Provide the (X, Y) coordinate of the cell's center where the given text is located.  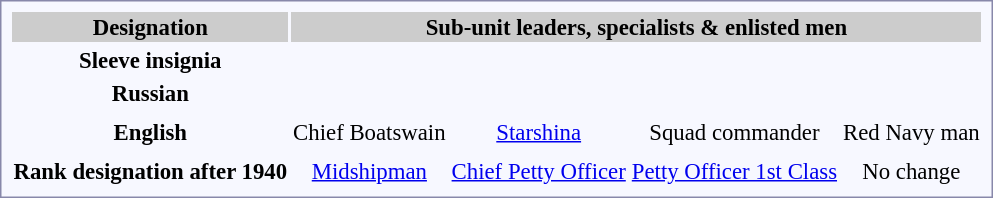
Red Navy man (912, 132)
English (150, 132)
Squad commander (734, 132)
Sub-unit leaders, specialists & enlisted men (637, 27)
Petty Officer 1st Class (734, 171)
Midshipman (370, 171)
No change (912, 171)
Sleeve insignia (150, 60)
Chief Petty Officer (538, 171)
Designation (150, 27)
Chief Boatswain (370, 132)
Rank designation after 1940 (150, 171)
Russian (150, 93)
Starshina (538, 132)
